Detect which cell encompasses the target text, then output its [X, Y] center coordinate. 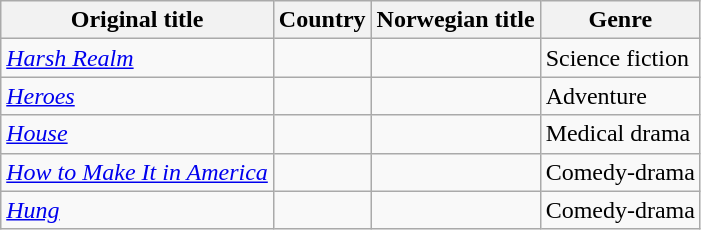
Science fiction [620, 58]
Heroes [138, 96]
Medical drama [620, 134]
Norwegian title [456, 20]
Hung [138, 210]
House [138, 134]
Adventure [620, 96]
Country [322, 20]
Original title [138, 20]
How to Make It in America [138, 172]
Genre [620, 20]
Harsh Realm [138, 58]
